Pinpoint the cell where the given text exists, returning its (X, Y) midpoint coordinate. 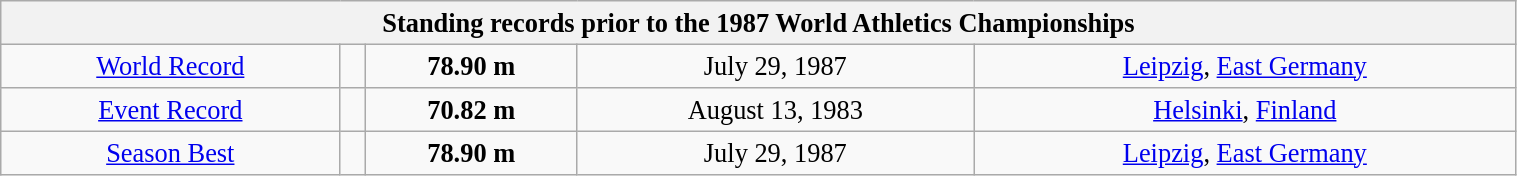
World Record (170, 66)
August 13, 1983 (775, 109)
Event Record (170, 109)
Helsinki, Finland (1245, 109)
70.82 m (471, 109)
Standing records prior to the 1987 World Athletics Championships (758, 22)
Season Best (170, 153)
